Find where the given text appears and provide that cell's center as (x, y) coordinate. 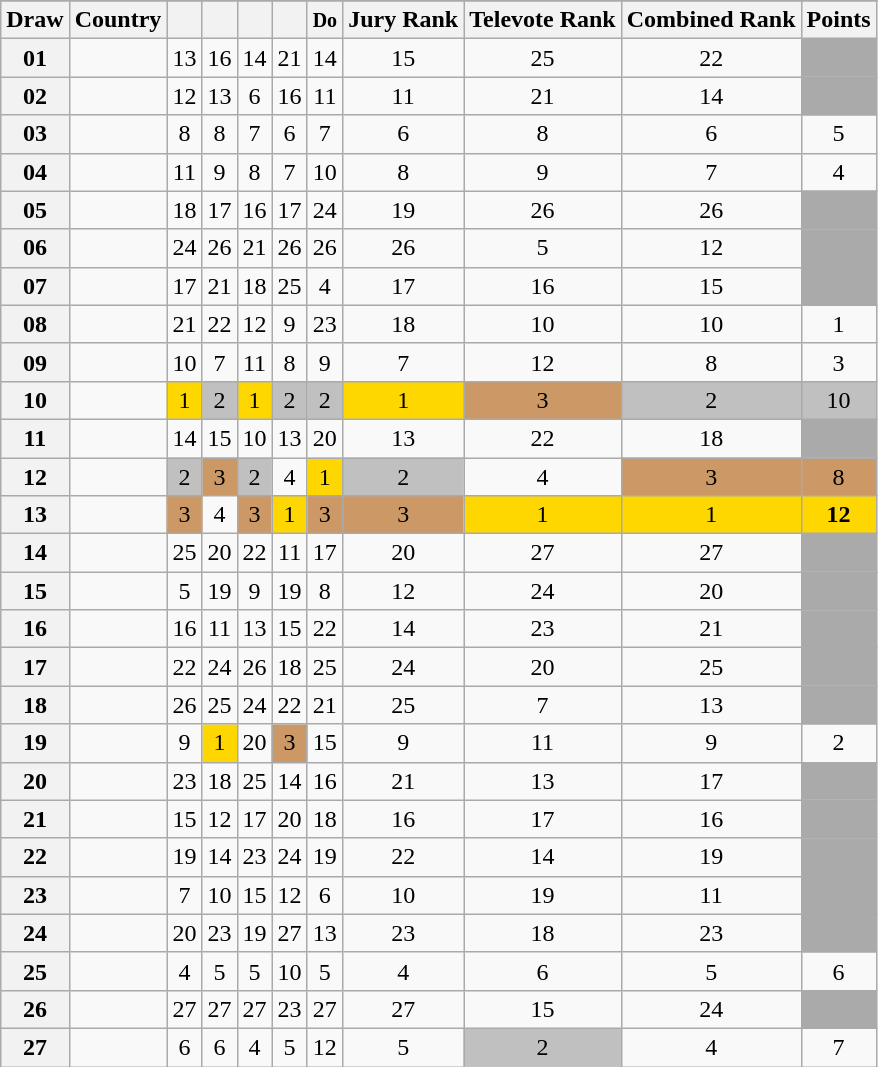
Televote Rank (543, 20)
05 (35, 210)
Do (325, 20)
03 (35, 134)
Combined Rank (711, 20)
Jury Rank (404, 20)
08 (35, 324)
Country (118, 20)
02 (35, 96)
Draw (35, 20)
04 (35, 172)
Points (838, 20)
01 (35, 58)
06 (35, 248)
07 (35, 286)
09 (35, 362)
